Return (X, Y) of the center of cell containing provided text 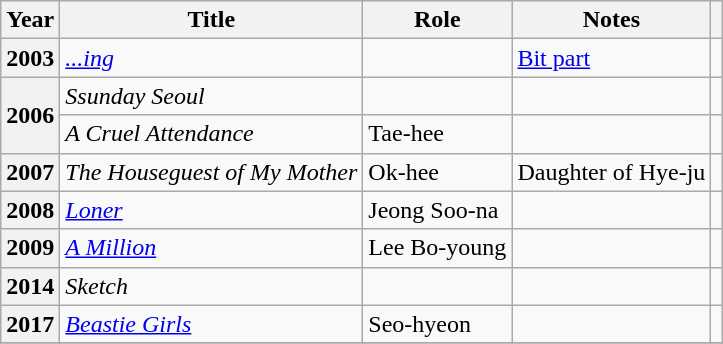
A Million (212, 248)
Lee Bo-young (438, 248)
Beastie Girls (212, 324)
Title (212, 20)
Jeong Soo-na (438, 210)
Ok-hee (438, 172)
Bit part (612, 58)
Notes (612, 20)
2006 (30, 115)
Year (30, 20)
2007 (30, 172)
2008 (30, 210)
Daughter of Hye-ju (612, 172)
...ing (212, 58)
Tae-hee (438, 134)
Sketch (212, 286)
The Houseguest of My Mother (212, 172)
2017 (30, 324)
Loner (212, 210)
Role (438, 20)
2003 (30, 58)
A Cruel Attendance (212, 134)
2014 (30, 286)
Seo-hyeon (438, 324)
Ssunday Seoul (212, 96)
2009 (30, 248)
